From the cell containing the given text, extract its center point as [X, Y] coordinate. 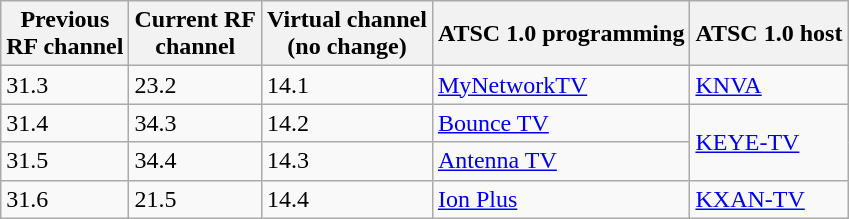
31.6 [65, 199]
Ion Plus [561, 199]
21.5 [196, 199]
31.3 [65, 85]
31.5 [65, 161]
23.2 [196, 85]
Bounce TV [561, 123]
KXAN-TV [769, 199]
ATSC 1.0 host [769, 34]
14.4 [348, 199]
Antenna TV [561, 161]
ATSC 1.0 programming [561, 34]
KEYE-TV [769, 142]
Current RFchannel [196, 34]
34.4 [196, 161]
14.3 [348, 161]
PreviousRF channel [65, 34]
34.3 [196, 123]
KNVA [769, 85]
MyNetworkTV [561, 85]
14.1 [348, 85]
31.4 [65, 123]
Virtual channel(no change) [348, 34]
14.2 [348, 123]
